Detect which cell encompasses the target text, then output its [X, Y] center coordinate. 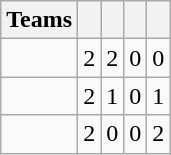
Teams [40, 20]
